Output the [X, Y] coordinate of the center of the cell containing the given text.  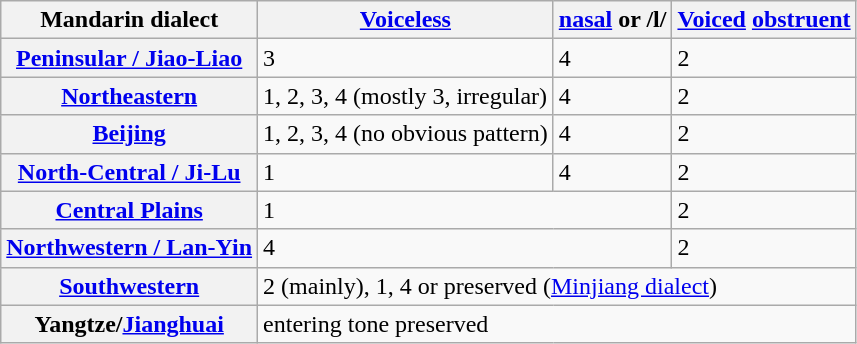
Northwestern / Lan-Yin [130, 248]
2 (mainly), 1, 4 or preserved (Minjiang dialect) [558, 286]
Voiced obstruent [764, 20]
3 [406, 58]
Mandarin dialect [130, 20]
1, 2, 3, 4 (no obvious pattern) [406, 134]
nasal or /l/ [612, 20]
1, 2, 3, 4 (mostly 3, irregular) [406, 96]
North-Central / Ji-Lu [130, 172]
entering tone preserved [558, 324]
Beijing [130, 134]
Peninsular / Jiao-Liao [130, 58]
Voiceless [406, 20]
Northeastern [130, 96]
Southwestern [130, 286]
Yangtze/Jianghuai [130, 324]
Central Plains [130, 210]
